Capture the cell that displays the provided text and extract its [X, Y] central coordinate. 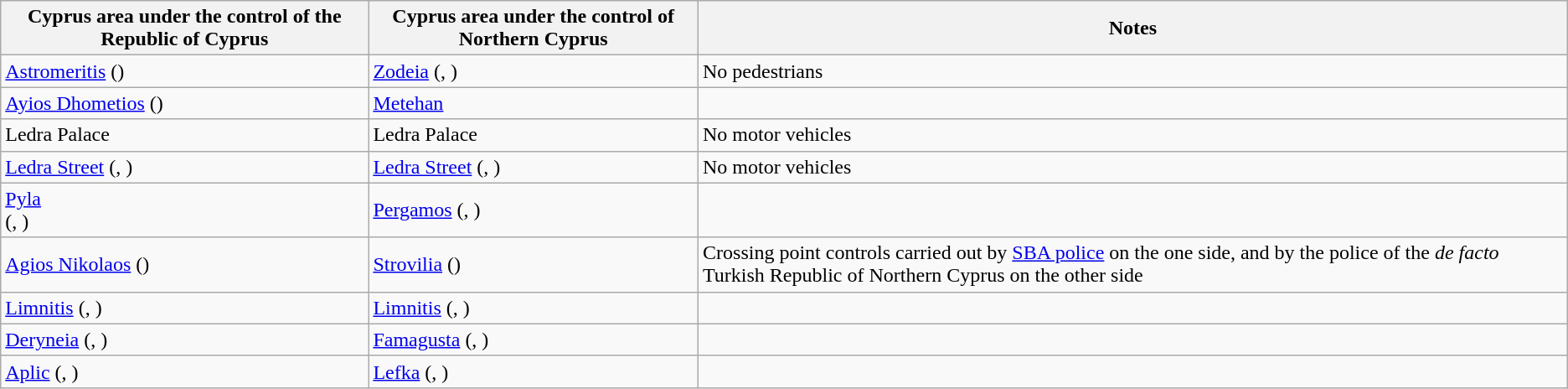
Astromeritis () [184, 71]
Zodeia (, ) [534, 71]
No pedestrians [1133, 71]
Famagusta (, ) [534, 340]
Pergamos (, ) [534, 210]
Lefka (, ) [534, 371]
Aplic (, ) [184, 371]
Deryneia (, ) [184, 340]
Agios Nikolaos () [184, 265]
Ayios Dhometios () [184, 103]
Metehan [534, 103]
Pyla (, ) [184, 210]
Cyprus area under the control of the Republic of Cyprus [184, 29]
Notes [1133, 29]
Cyprus area under the control of Northern Cyprus [534, 29]
Strovilia () [534, 265]
